Provide the [x, y] coordinate of the cell's center where the given text is located.  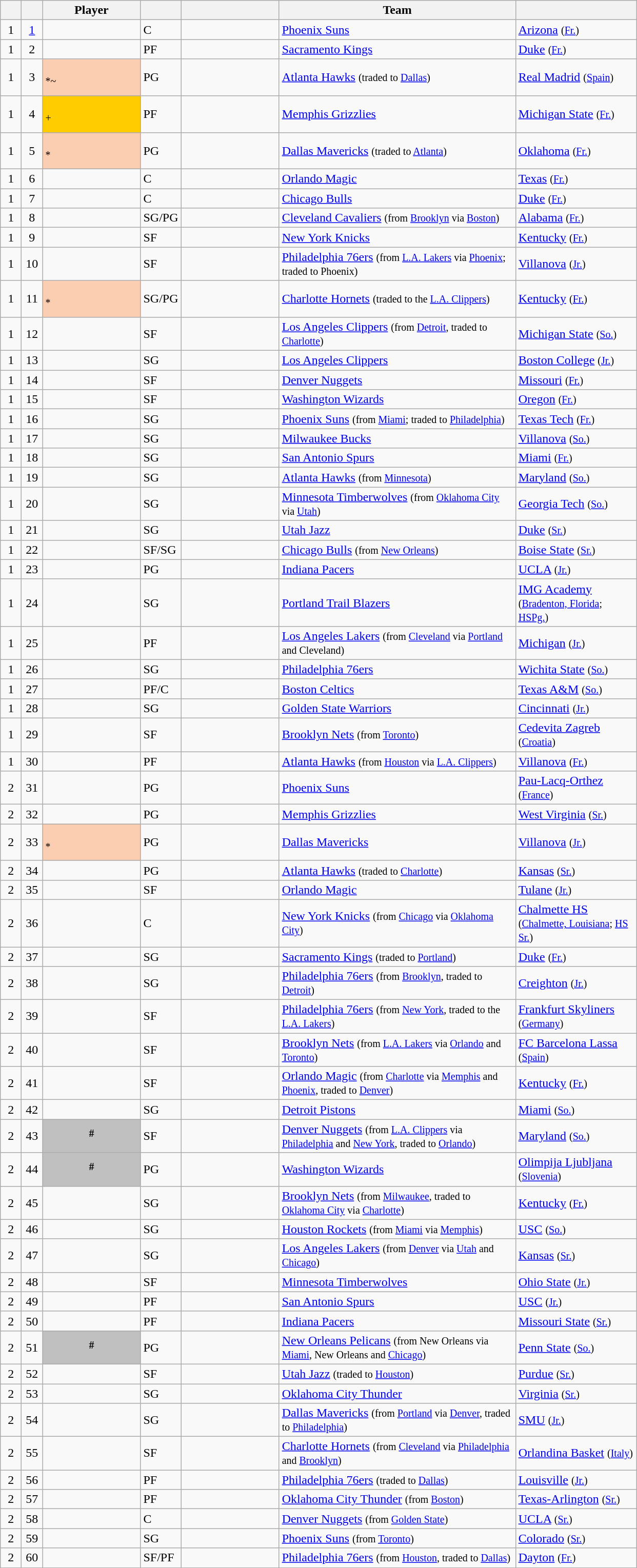
Houston Rockets (from Miami via Memphis) [397, 1229]
Los Angeles Lakers (from Cleveland via Portland and Cleveland) [397, 643]
Player [91, 10]
15 [32, 399]
11 [32, 299]
28 [32, 708]
60 [32, 1558]
Team [397, 10]
54 [32, 1420]
Denver Nuggets (from L.A. Clippers via Philadelphia and New York, traded to Orlando) [397, 1136]
17 [32, 438]
42 [32, 1110]
Duke (Sr.) [576, 530]
29 [32, 735]
Philadelphia 76ers (traded to Dallas) [397, 1480]
SF/PF [161, 1558]
SF/SG [161, 550]
45 [32, 1203]
Brooklyn Nets (from Toronto) [397, 735]
Atlanta Hawks (from Houston via L.A. Clippers) [397, 761]
34 [32, 870]
Cleveland Cavaliers (from Brooklyn via Boston) [397, 218]
Sacramento Kings [397, 49]
Orlando Magic (from Charlotte via Memphis and Phoenix, traded to Denver) [397, 1083]
Phoenix Suns (from Miami; traded to Philadelphia) [397, 419]
Frankfurt Skyliners (Germany) [576, 1016]
Arizona (Fr.) [576, 30]
Utah Jazz [397, 530]
Villanova (So.) [576, 438]
Denver Nuggets (from Golden State) [397, 1519]
Missouri State (Sr.) [576, 1321]
USC (Jr.) [576, 1301]
47 [32, 1255]
Virginia (Sr.) [576, 1394]
Oklahoma City Thunder [397, 1394]
Milwaukee Bucks [397, 438]
Utah Jazz (traded to Houston) [397, 1374]
Texas A&M (So.) [576, 689]
39 [32, 1016]
Colorado (Sr.) [576, 1538]
Atlanta Hawks (traded to Dallas) [397, 77]
58 [32, 1519]
Michigan State (So.) [576, 333]
Boise State (Sr.) [576, 550]
16 [32, 419]
51 [32, 1348]
Charlotte Hornets (traded to the L.A. Clippers) [397, 299]
22 [32, 550]
6 [32, 179]
40 [32, 1050]
4 [32, 114]
USC (So.) [576, 1229]
Minnesota Timberwolves (from Oklahoma City via Utah) [397, 504]
Georgia Tech (So.) [576, 504]
24 [32, 602]
Creighton (Jr.) [576, 983]
19 [32, 477]
Tulane (Jr.) [576, 890]
Dallas Mavericks [397, 842]
Cincinnati (Jr.) [576, 708]
36 [32, 923]
Boston College (Jr.) [576, 360]
Sacramento Kings (traded to Portland) [397, 957]
Dallas Mavericks (traded to Atlanta) [397, 151]
Los Angeles Clippers [397, 360]
Philadelphia 76ers (from L.A. Lakers via Phoenix; traded to Phoenix) [397, 264]
49 [32, 1301]
26 [32, 669]
Texas (Fr.) [576, 179]
57 [32, 1499]
Philadelphia 76ers (from Houston, traded to Dallas) [397, 1558]
37 [32, 957]
23 [32, 569]
59 [32, 1538]
New York Knicks [397, 237]
55 [32, 1453]
Purdue (Sr.) [576, 1374]
38 [32, 983]
West Virginia (Sr.) [576, 814]
Missouri (Fr.) [576, 380]
50 [32, 1321]
12 [32, 333]
32 [32, 814]
Chicago Bulls (from New Orleans) [397, 550]
33 [32, 842]
31 [32, 788]
IMG Academy (Bradenton, Florida; HSPg.) [576, 602]
Oklahoma (Fr.) [576, 151]
Brooklyn Nets (from L.A. Lakers via Orlando and Toronto) [397, 1050]
Louisville (Jr.) [576, 1480]
New Orleans Pelicans (from New Orleans via Miami, New Orleans and Chicago) [397, 1348]
18 [32, 458]
Charlotte Hornets (from Cleveland via Philadelphia and Brooklyn) [397, 1453]
UCLA (Jr.) [576, 569]
21 [32, 530]
Oregon (Fr.) [576, 399]
Ohio State (Jr.) [576, 1282]
UCLA (Sr.) [576, 1519]
Villanova (Fr.) [576, 761]
53 [32, 1394]
Miami (Fr.) [576, 458]
*~ [91, 77]
Miami (So.) [576, 1110]
Atlanta Hawks (traded to Charlotte) [397, 870]
43 [32, 1136]
Texas-Arlington (Sr.) [576, 1499]
+ [91, 114]
Brooklyn Nets (from Milwaukee, traded to Oklahoma City via Charlotte) [397, 1203]
20 [32, 504]
Real Madrid (Spain) [576, 77]
Denver Nuggets [397, 380]
PF/C [161, 689]
46 [32, 1229]
Philadelphia 76ers (from New York, traded to the L.A. Lakers) [397, 1016]
Chicago Bulls [397, 198]
10 [32, 264]
56 [32, 1480]
Atlanta Hawks (from Minnesota) [397, 477]
Oklahoma City Thunder (from Boston) [397, 1499]
48 [32, 1282]
FC Barcelona Lassa (Spain) [576, 1050]
30 [32, 761]
Texas Tech (Fr.) [576, 419]
Los Angeles Clippers (from Detroit, traded to Charlotte) [397, 333]
Dayton (Fr.) [576, 1558]
Minnesota Timberwolves [397, 1282]
41 [32, 1083]
14 [32, 380]
Boston Celtics [397, 689]
35 [32, 890]
52 [32, 1374]
Dallas Mavericks (from Portland via Denver, traded to Philadelphia) [397, 1420]
Wichita State (So.) [576, 669]
Penn State (So.) [576, 1348]
New York Knicks (from Chicago via Oklahoma City) [397, 923]
Philadelphia 76ers (from Brooklyn, traded to Detroit) [397, 983]
SMU (Jr.) [576, 1420]
Alabama (Fr.) [576, 218]
Los Angeles Lakers (from Denver via Utah and Chicago) [397, 1255]
Golden State Warriors [397, 708]
7 [32, 198]
Detroit Pistons [397, 1110]
8 [32, 218]
Cedevita Zagreb (Croatia) [576, 735]
Michigan (Jr.) [576, 643]
3 [32, 77]
Michigan State (Fr.) [576, 114]
27 [32, 689]
9 [32, 237]
Pau-Lacq-Orthez (France) [576, 788]
44 [32, 1169]
25 [32, 643]
Orlandina Basket (Italy) [576, 1453]
5 [32, 151]
Portland Trail Blazers [397, 602]
Philadelphia 76ers [397, 669]
Chalmette HS (Chalmette, Louisiana; HS Sr.) [576, 923]
13 [32, 360]
Phoenix Suns (from Toronto) [397, 1538]
Olimpija Ljubljana (Slovenia) [576, 1169]
